For the text-containing cell, return its midpoint in [x, y] coordinate format. 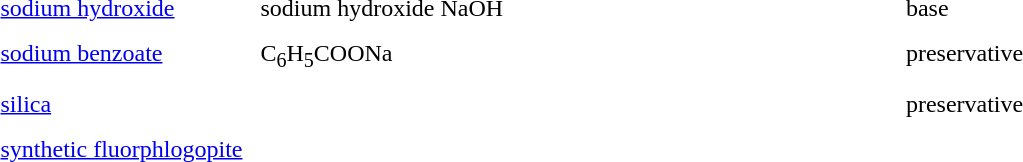
C6H5COONa [574, 56]
